For the text-containing cell, return its midpoint in [X, Y] coordinate format. 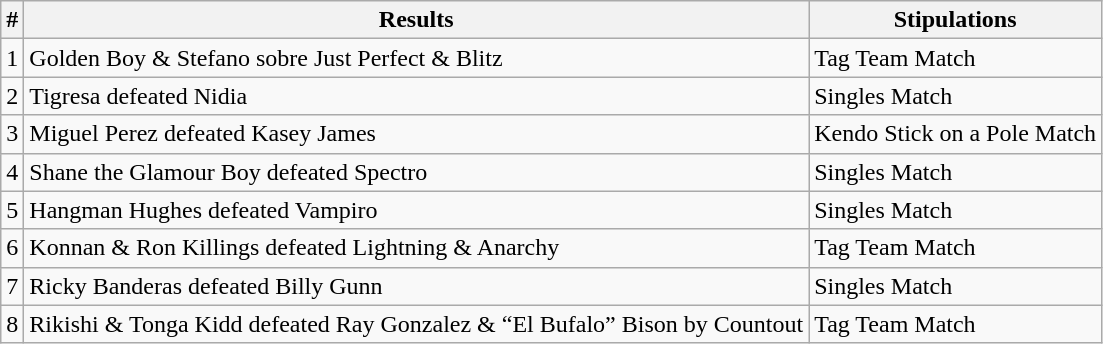
6 [12, 248]
Kendo Stick on a Pole Match [956, 134]
Konnan & Ron Killings defeated Lightning & Anarchy [416, 248]
Ricky Banderas defeated Billy Gunn [416, 286]
Stipulations [956, 20]
7 [12, 286]
4 [12, 172]
2 [12, 96]
# [12, 20]
5 [12, 210]
Results [416, 20]
Golden Boy & Stefano sobre Just Perfect & Blitz [416, 58]
Hangman Hughes defeated Vampiro [416, 210]
Shane the Glamour Boy defeated Spectro [416, 172]
Tigresa defeated Nidia [416, 96]
Miguel Perez defeated Kasey James [416, 134]
Rikishi & Tonga Kidd defeated Ray Gonzalez & “El Bufalo” Bison by Countout [416, 324]
8 [12, 324]
3 [12, 134]
1 [12, 58]
